Search for the cell housing the specified text and yield its [x, y] center coordinate. 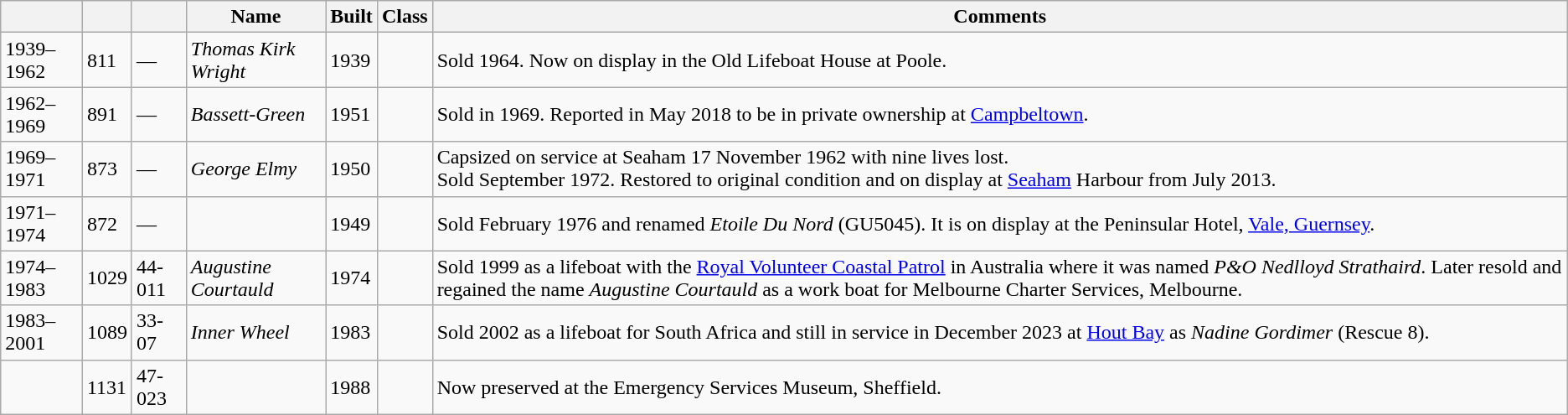
1950 [352, 169]
33-07 [159, 332]
1089 [107, 332]
1939 [352, 60]
Thomas Kirk Wright [255, 60]
Name [255, 17]
Inner Wheel [255, 332]
Augustine Courtauld [255, 278]
873 [107, 169]
1131 [107, 387]
47-023 [159, 387]
1983–2001 [42, 332]
1962–1969 [42, 114]
1949 [352, 223]
811 [107, 60]
1974–1983 [42, 278]
Sold in 1969. Reported in May 2018 to be in private ownership at Campbeltown. [1000, 114]
1951 [352, 114]
1969–1971 [42, 169]
Sold 1964. Now on display in the Old Lifeboat House at Poole. [1000, 60]
Bassett-Green [255, 114]
1029 [107, 278]
1988 [352, 387]
Now preserved at the Emergency Services Museum, Sheffield. [1000, 387]
891 [107, 114]
1983 [352, 332]
Built [352, 17]
1971–1974 [42, 223]
Sold February 1976 and renamed Etoile Du Nord (GU5045). It is on display at the Peninsular Hotel, Vale, Guernsey. [1000, 223]
1974 [352, 278]
Comments [1000, 17]
Sold 2002 as a lifeboat for South Africa and still in service in December 2023 at Hout Bay as Nadine Gordimer (Rescue 8). [1000, 332]
Class [405, 17]
44-011 [159, 278]
872 [107, 223]
George Elmy [255, 169]
1939–1962 [42, 60]
